Return [x, y] of the center of cell containing provided text 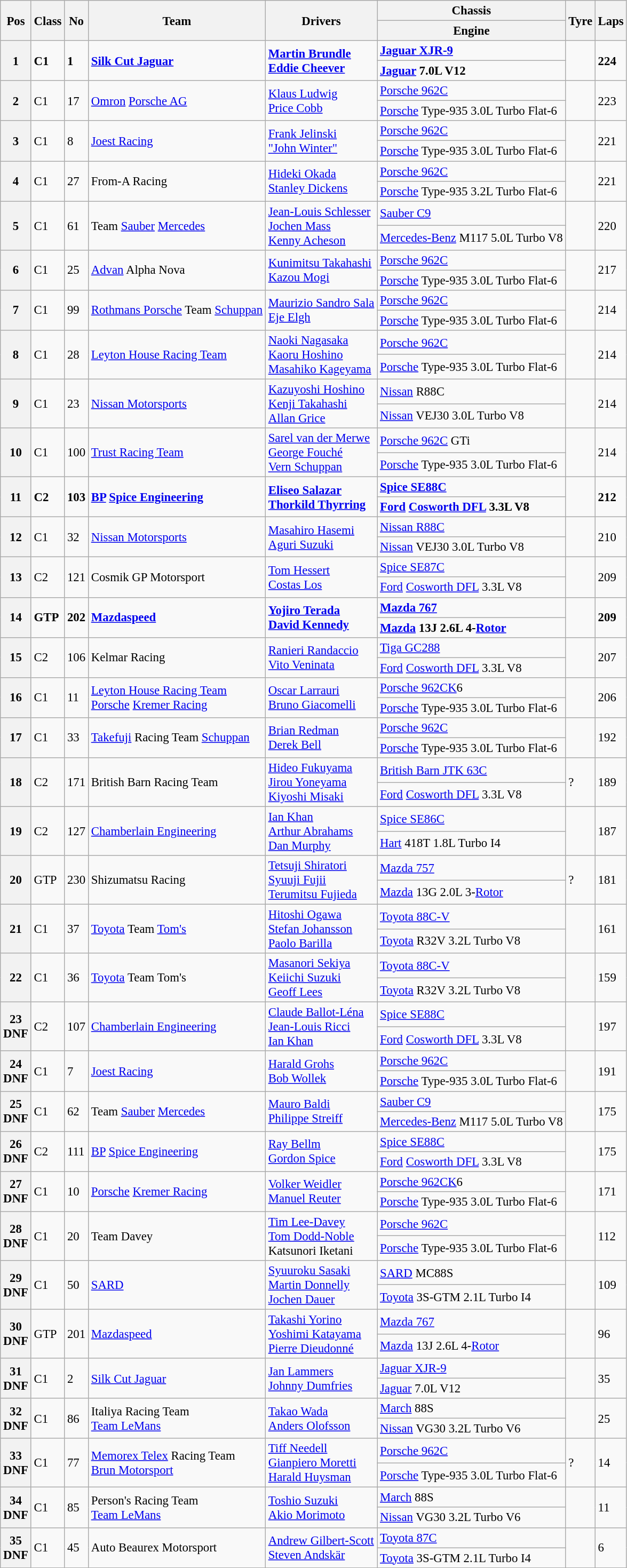
Toshio Suzuki Akio Morimoto [321, 1507]
Tom Hessert Costas Los [321, 577]
159 [610, 978]
45 [77, 1548]
19 [16, 831]
Ian Khan Arthur Abrahams Dan Murphy [321, 831]
Jean-Louis Schlesser Jochen Mass Kenny Acheson [321, 226]
35DNF [16, 1548]
Harald Grohs Bob Wollek [321, 1072]
Jan Lammers Johnny Dumfries [321, 1378]
Porsche Type-935 3.2L Turbo Flat-6 [472, 191]
112 [610, 1236]
From-A Racing [177, 181]
Eliseo Salazar Thorkild Thyrring [321, 497]
36 [77, 978]
Tiff Needell Gianpiero Moretti Harald Huysman [321, 1463]
Kelmar Racing [177, 658]
207 [610, 658]
Shizumatsu Racing [177, 880]
197 [610, 1027]
37 [77, 929]
230 [77, 880]
103 [77, 497]
23 [77, 403]
210 [610, 537]
No [77, 20]
34DNF [16, 1507]
Hitoshi Ogawa Stefan Johansson Paolo Barilla [321, 929]
Frank Jelinski "John Winter" [321, 141]
Naoki Nagasaka Kaoru Hoshino Masahiko Kageyama [321, 355]
206 [610, 698]
Kazuyoshi Hoshino Kenji Takahashi Allan Grice [321, 403]
Brian Redman Derek Bell [321, 738]
Omron Porsche AG [177, 100]
23DNF [16, 1027]
3 [16, 141]
4 [16, 181]
Yojiro Terada David Kennedy [321, 617]
Mazda 13G 2.0L 3-Rotor [472, 892]
Ranieri Randaccio Vito Veninata [321, 658]
Hideki Okada Stanley Dickens [321, 181]
5 [16, 226]
Trust Racing Team [177, 453]
29DNF [16, 1285]
SARD MC88S [472, 1273]
Hideo Fukuyama Jirou Yoneyama Kiyoshi Misaki [321, 782]
27 [77, 181]
33 [77, 738]
Maurizio Sandro Sala Eje Elgh [321, 311]
Porsche Kremer Racing [177, 1191]
Volker Weidler Manuel Reuter [321, 1191]
Sarel van der Merwe George Fouché Vern Schuppan [321, 453]
100 [77, 453]
Masanori Sekiya Keiichi Suzuki Geoff Lees [321, 978]
Mazda 757 [472, 868]
Chassis [472, 11]
24DNF [16, 1072]
SARD [177, 1285]
62 [77, 1111]
Porsche 962C GTi [472, 440]
Klaus Ludwig Price Cobb [321, 100]
99 [77, 311]
26DNF [16, 1152]
Person's Racing Team Team LeMans [177, 1507]
Martin Brundle Eddie Cheever [321, 61]
Cosmik GP Motorsport [177, 577]
61 [77, 226]
220 [610, 226]
121 [77, 577]
Kunimitsu Takahashi Kazou Mogi [321, 270]
Italiya Racing Team Team LeMans [177, 1419]
202 [77, 617]
187 [610, 831]
British Barn Racing Team [177, 782]
111 [77, 1152]
86 [77, 1419]
85 [77, 1507]
Hart 418T 1.8L Turbo I4 [472, 843]
Takefuji Racing Team Schuppan [177, 738]
109 [610, 1285]
Class [48, 20]
21 [16, 929]
35 [610, 1378]
224 [610, 61]
Leyton House Racing Team [177, 355]
Toyota 87C [472, 1538]
9 [16, 403]
British Barn JTK 63C [472, 770]
Mauro Baldi Philippe Streiff [321, 1111]
Takashi Yorino Yoshimi Katayama Pierre Dieudonné [321, 1334]
Oscar Larrauri Bruno Giacomelli [321, 698]
Pos [16, 20]
12 [16, 537]
Tim Lee-Davey Tom Dodd-Noble Katsunori Iketani [321, 1236]
32DNF [16, 1419]
Tetsuji Shiratori Syuuji Fujii Terumitsu Fujieda [321, 880]
127 [77, 831]
Tiga GC288 [472, 647]
Masahiro Hasemi Aguri Suzuki [321, 537]
189 [610, 782]
Laps [610, 20]
Engine [472, 31]
191 [610, 1072]
Rothmans Porsche Team Schuppan [177, 311]
33DNF [16, 1463]
30DNF [16, 1334]
31DNF [16, 1378]
Tyre [581, 20]
107 [77, 1027]
25DNF [16, 1111]
13 [16, 577]
Andrew Gilbert-Scott Steven Andskär [321, 1548]
96 [610, 1334]
Takao Wada Anders Olofsson [321, 1419]
201 [77, 1334]
Leyton House Racing Team Porsche Kremer Racing [177, 698]
27DNF [16, 1191]
Spice SE86C [472, 819]
Spice SE87C [472, 567]
Drivers [321, 20]
Ray Bellm Gordon Spice [321, 1152]
28DNF [16, 1236]
Team [177, 20]
223 [610, 100]
106 [77, 658]
192 [610, 738]
32 [77, 537]
212 [610, 497]
77 [77, 1463]
28 [77, 355]
Memorex Telex Racing Team Brun Motorsport [177, 1463]
Team Davey [177, 1236]
181 [610, 880]
16 [16, 698]
22 [16, 978]
15 [16, 658]
Syuuroku Sasaki Martin Donnelly Jochen Dauer [321, 1285]
18 [16, 782]
50 [77, 1285]
Claude Ballot-Léna Jean-Louis Ricci Ian Khan [321, 1027]
217 [610, 270]
Advan Alpha Nova [177, 270]
161 [610, 929]
Auto Beaurex Motorsport [177, 1548]
